Pinpoint the cell where the given text exists, returning its (X, Y) midpoint coordinate. 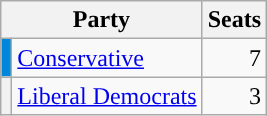
Party (102, 20)
Liberal Democrats (107, 96)
Conservative (107, 58)
Seats (234, 20)
3 (234, 96)
7 (234, 58)
